Determine the [X, Y] coordinate at the center of the cell enclosing the given text.  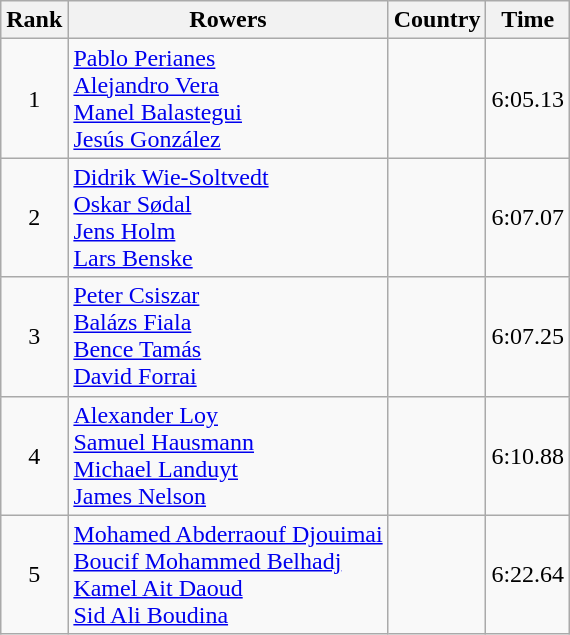
Didrik Wie-SoltvedtOskar SødalJens HolmLars Benske [228, 218]
Country [437, 20]
Rowers [228, 20]
Alexander LoySamuel HausmannMichael LanduytJames Nelson [228, 456]
6:05.13 [528, 98]
6:10.88 [528, 456]
1 [34, 98]
4 [34, 456]
Time [528, 20]
Mohamed Abderraouf DjouimaiBoucif Mohammed BelhadjKamel Ait DaoudSid Ali Boudina [228, 574]
Pablo PerianesAlejandro VeraManel BalasteguiJesús González [228, 98]
2 [34, 218]
6:07.25 [528, 336]
6:07.07 [528, 218]
3 [34, 336]
Peter CsiszarBalázs FialaBence TamásDavid Forrai [228, 336]
Rank [34, 20]
6:22.64 [528, 574]
5 [34, 574]
